Return the [x, y] coordinate for the center point of the cell that contains the specified text.  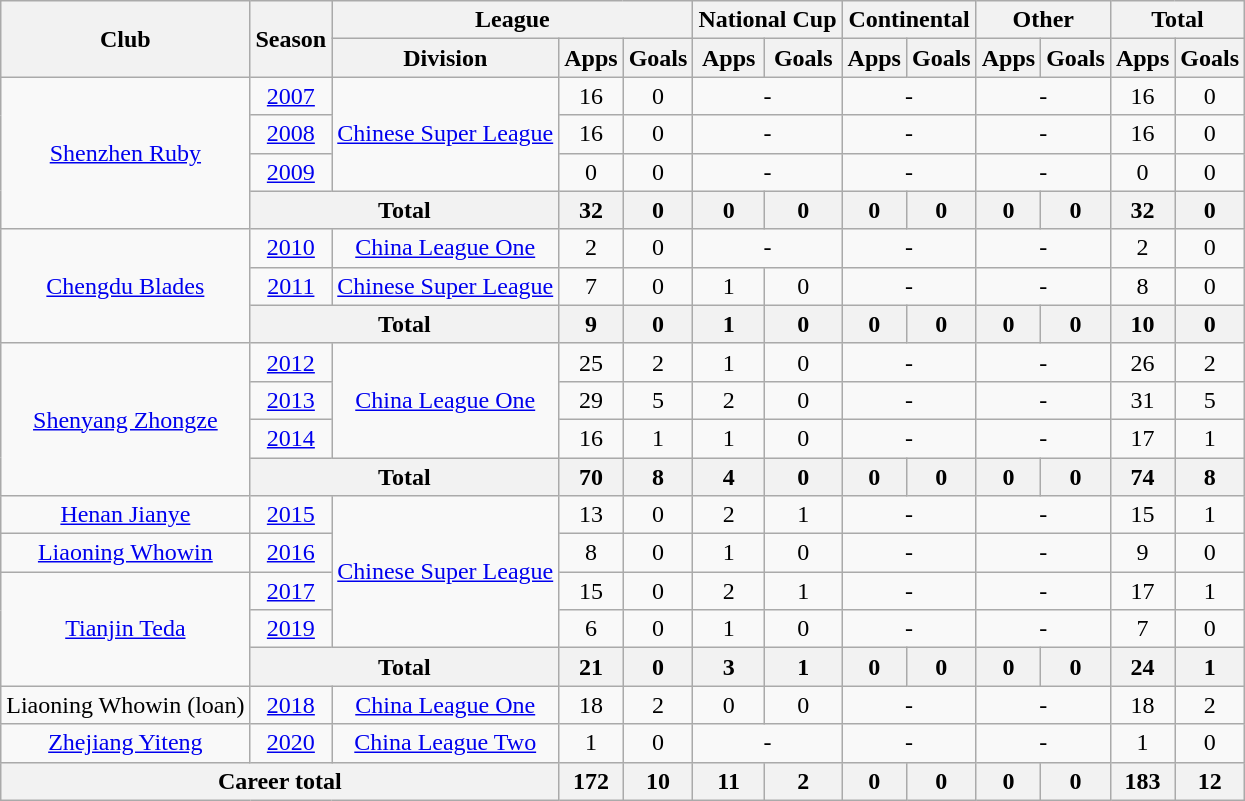
2015 [291, 515]
China League Two [446, 743]
31 [1142, 400]
National Cup [768, 20]
2016 [291, 553]
2018 [291, 705]
2008 [291, 134]
3 [729, 667]
183 [1142, 781]
21 [591, 667]
2012 [291, 362]
Continental [909, 20]
Other [1043, 20]
Division [446, 58]
4 [729, 477]
2013 [291, 400]
2019 [291, 629]
Liaoning Whowin [126, 553]
2017 [291, 591]
6 [591, 629]
Liaoning Whowin (loan) [126, 705]
2011 [291, 286]
24 [1142, 667]
Zhejiang Yiteng [126, 743]
70 [591, 477]
2010 [291, 248]
Shenzhen Ruby [126, 153]
2020 [291, 743]
74 [1142, 477]
Shenyang Zhongze [126, 419]
12 [1210, 781]
11 [729, 781]
26 [1142, 362]
2014 [291, 438]
Club [126, 39]
2007 [291, 96]
Career total [280, 781]
Chengdu Blades [126, 286]
29 [591, 400]
13 [591, 515]
172 [591, 781]
Henan Jianye [126, 515]
League [512, 20]
Season [291, 39]
Tianjin Teda [126, 629]
2009 [291, 172]
25 [591, 362]
